Return the [x, y] coordinate for the center point of the cell that contains the specified text.  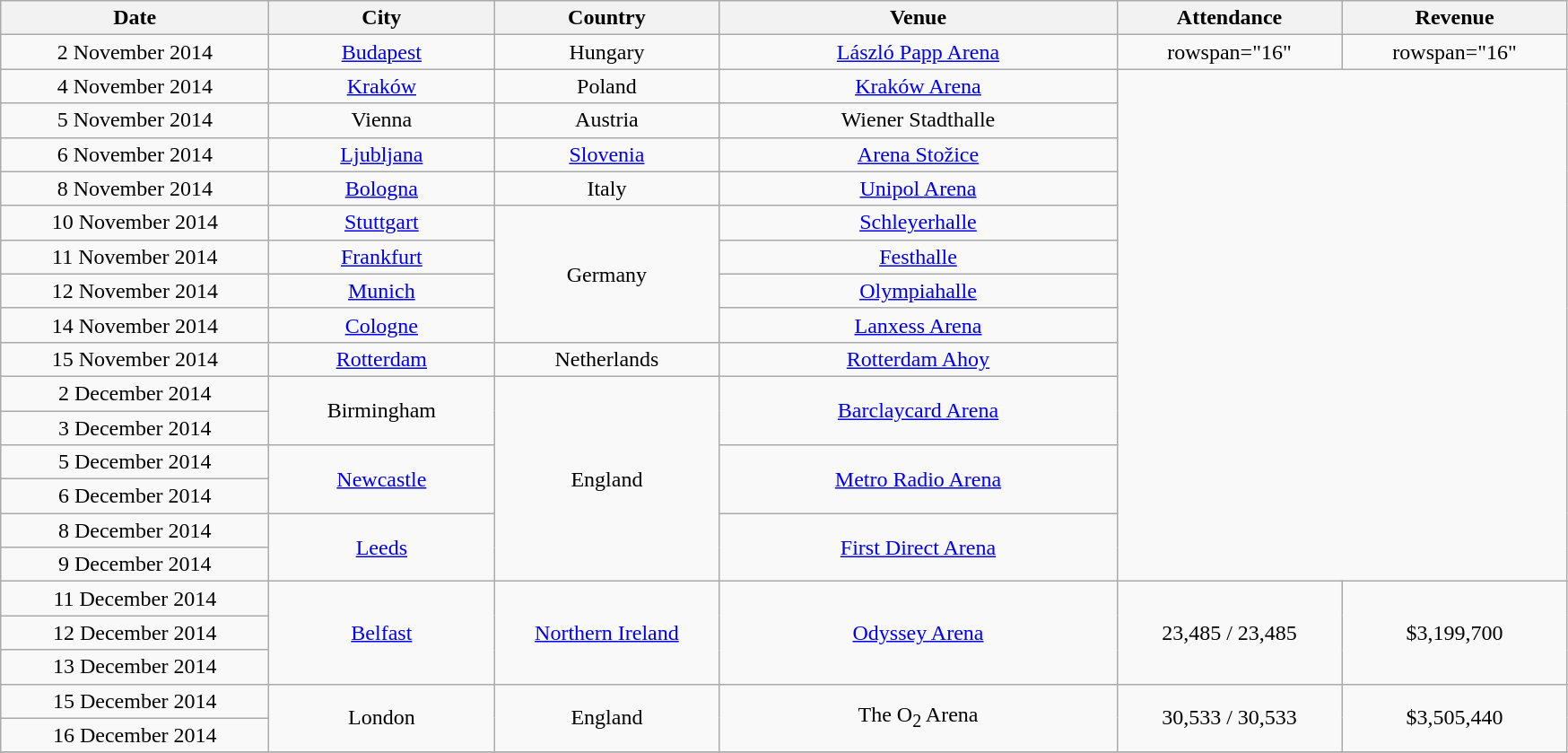
2 December 2014 [135, 393]
First Direct Arena [919, 547]
Netherlands [606, 359]
Wiener Stadthalle [919, 120]
Schleyerhalle [919, 223]
Newcastle [382, 479]
12 November 2014 [135, 291]
Ljubljana [382, 154]
Frankfurt [382, 257]
Country [606, 18]
Barclaycard Arena [919, 410]
8 November 2014 [135, 188]
London [382, 718]
Arena Stožice [919, 154]
Belfast [382, 633]
Austria [606, 120]
The O2 Arena [919, 718]
Rotterdam [382, 359]
14 November 2014 [135, 325]
Italy [606, 188]
11 November 2014 [135, 257]
11 December 2014 [135, 599]
5 November 2014 [135, 120]
Cologne [382, 325]
15 November 2014 [135, 359]
Olympiahalle [919, 291]
Odyssey Arena [919, 633]
3 December 2014 [135, 428]
23,485 / 23,485 [1229, 633]
10 November 2014 [135, 223]
Leeds [382, 547]
Festhalle [919, 257]
Budapest [382, 52]
Birmingham [382, 410]
Attendance [1229, 18]
15 December 2014 [135, 701]
Unipol Arena [919, 188]
13 December 2014 [135, 667]
Revenue [1455, 18]
8 December 2014 [135, 530]
Kraków Arena [919, 86]
Poland [606, 86]
6 December 2014 [135, 496]
Date [135, 18]
Northern Ireland [606, 633]
Venue [919, 18]
Rotterdam Ahoy [919, 359]
$3,199,700 [1455, 633]
12 December 2014 [135, 633]
Lanxess Arena [919, 325]
Stuttgart [382, 223]
2 November 2014 [135, 52]
Germany [606, 274]
László Papp Arena [919, 52]
16 December 2014 [135, 735]
4 November 2014 [135, 86]
30,533 / 30,533 [1229, 718]
6 November 2014 [135, 154]
Kraków [382, 86]
Metro Radio Arena [919, 479]
9 December 2014 [135, 565]
$3,505,440 [1455, 718]
5 December 2014 [135, 462]
Bologna [382, 188]
Hungary [606, 52]
Slovenia [606, 154]
Munich [382, 291]
City [382, 18]
Vienna [382, 120]
